For the text-containing cell, return its midpoint in [X, Y] coordinate format. 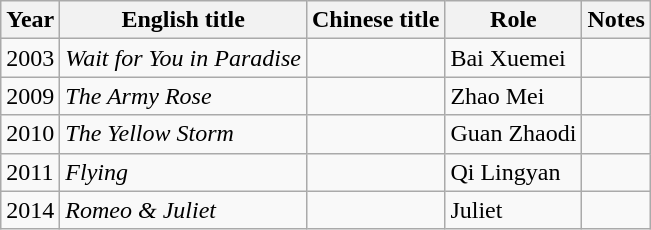
Wait for You in Paradise [184, 58]
Zhao Mei [514, 96]
Year [30, 20]
Flying [184, 172]
Role [514, 20]
2009 [30, 96]
2003 [30, 58]
Guan Zhaodi [514, 134]
2014 [30, 210]
2010 [30, 134]
Notes [616, 20]
Bai Xuemei [514, 58]
Romeo & Juliet [184, 210]
Juliet [514, 210]
English title [184, 20]
Qi Lingyan [514, 172]
The Army Rose [184, 96]
The Yellow Storm [184, 134]
Chinese title [375, 20]
2011 [30, 172]
